Locate the cell with the specified text and output its [X, Y] center coordinate. 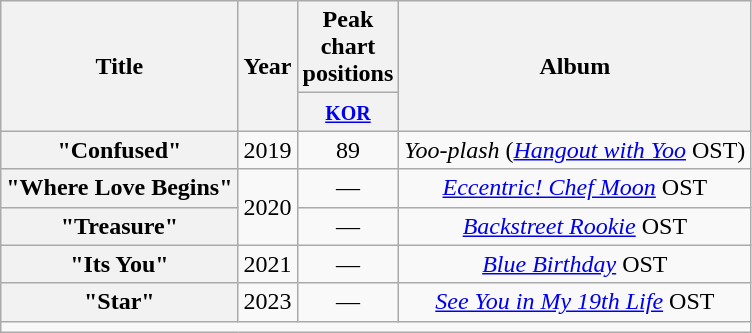
Album [575, 66]
Year [268, 66]
"Confused" [120, 150]
Blue Birthday OST [575, 264]
"Where Love Begins" [120, 188]
"Treasure" [120, 226]
2020 [268, 207]
Yoo-plash (Hangout with Yoo OST) [575, 150]
2023 [268, 302]
2019 [268, 150]
89 [348, 150]
"Its You" [120, 264]
2021 [268, 264]
"Star" [120, 302]
Backstreet Rookie OST [575, 226]
Title [120, 66]
Peak chart positions [348, 47]
KOR [348, 112]
See You in My 19th Life OST [575, 302]
Eccentric! Chef Moon OST [575, 188]
